Capture the cell that displays the provided text and extract its (X, Y) central coordinate. 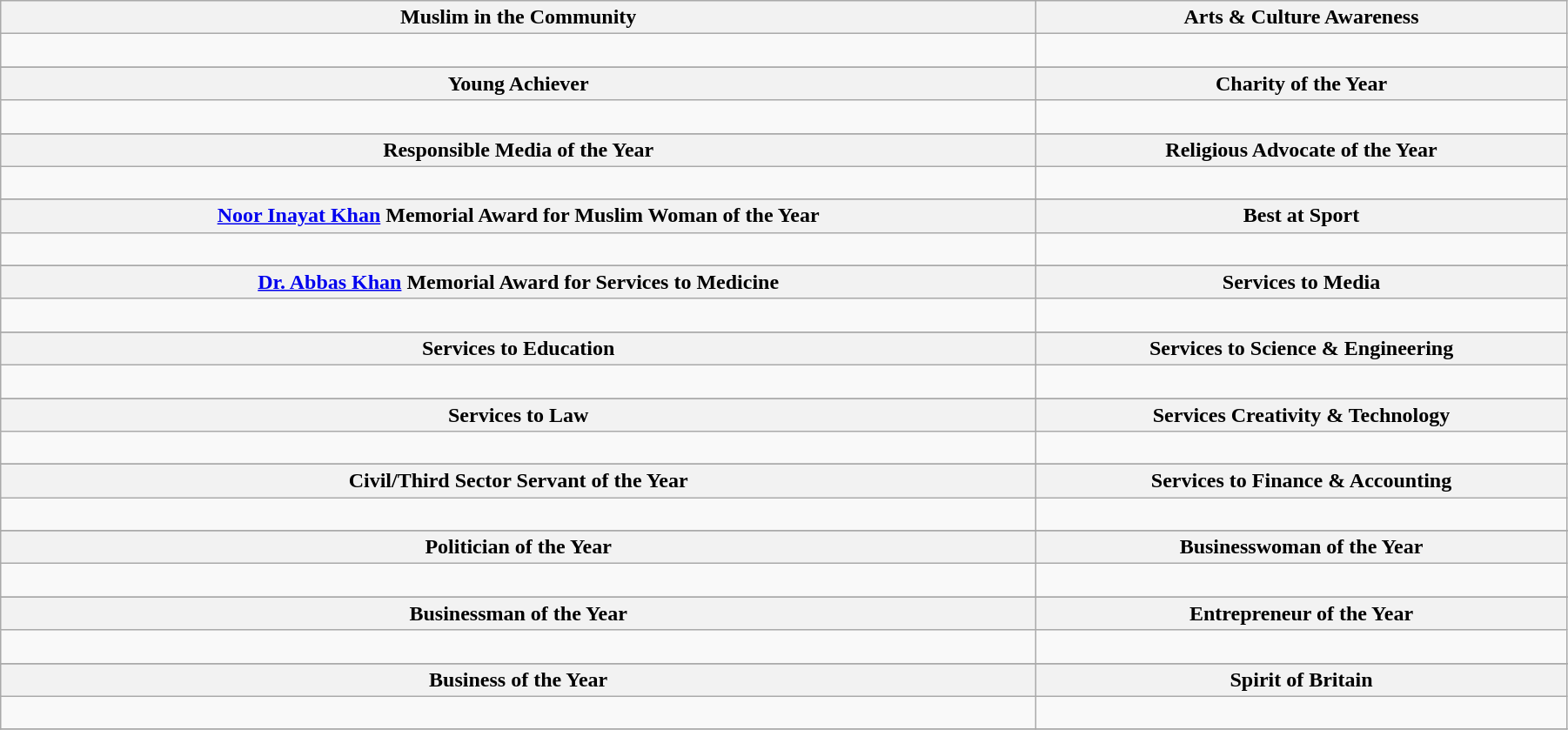
Muslim in the Community (519, 17)
Services to Finance & Accounting (1302, 481)
Charity of the Year (1302, 84)
Civil/Third Sector Servant of the Year (519, 481)
Religious Advocate of the Year (1302, 150)
Young Achiever (519, 84)
Politician of the Year (519, 547)
Responsible Media of the Year (519, 150)
Services to Media (1302, 282)
Services Creativity & Technology (1302, 415)
Dr. Abbas Khan Memorial Award for Services to Medicine (519, 282)
Services to Law (519, 415)
Arts & Culture Awareness (1302, 17)
Services to Science & Engineering (1302, 348)
Businessman of the Year (519, 613)
Spirit of Britain (1302, 680)
Services to Education (519, 348)
Business of the Year (519, 680)
Noor Inayat Khan Memorial Award for Muslim Woman of the Year (519, 216)
Entrepreneur of the Year (1302, 613)
Best at Sport (1302, 216)
Businesswoman of the Year (1302, 547)
